Search for the cell housing the specified text and yield its (X, Y) center coordinate. 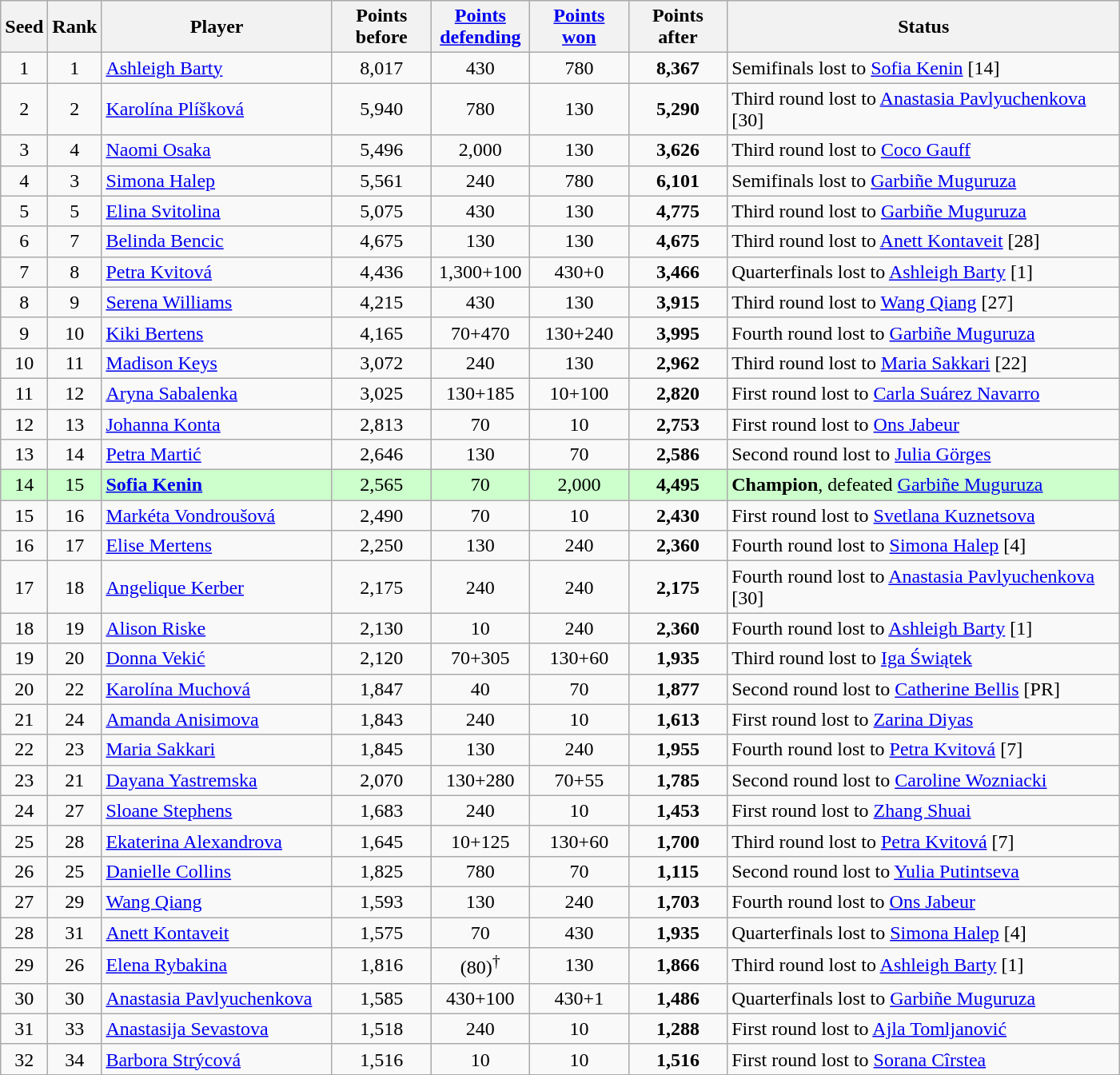
1,613 (678, 719)
5,940 (381, 109)
2,070 (381, 780)
1,575 (381, 933)
Third round lost to Anastasia Pavlyuchenkova [30] (924, 109)
Third round lost to Wang Qiang [27] (924, 302)
3,025 (381, 393)
130+240 (580, 332)
Markéta Vondroušová (217, 516)
2,962 (678, 363)
First round lost to Ajla Tomljanović (924, 1029)
5,561 (381, 181)
Anastasia Pavlyuchenkova (217, 998)
Madison Keys (217, 363)
Petra Kvitová (217, 272)
Elise Mertens (217, 546)
Third round lost to Ashleigh Barty [1] (924, 966)
First round lost to Ons Jabeur (924, 424)
Third round lost to Coco Gauff (924, 150)
2,250 (381, 546)
Sloane Stephens (217, 810)
Johanna Konta (217, 424)
32 (24, 1059)
Serena Williams (217, 302)
2,130 (381, 628)
1,703 (678, 902)
Second round lost to Catherine Bellis [PR] (924, 689)
Elena Rybakina (217, 966)
Sofia Kenin (217, 485)
Quarterfinals lost to Ashleigh Barty [1] (924, 272)
Wang Qiang (217, 902)
Donna Vekić (217, 659)
33 (75, 1029)
Fourth round lost to Anastasia Pavlyuchenkova [30] (924, 587)
430+0 (580, 272)
430+1 (580, 998)
1,845 (381, 750)
1,645 (381, 841)
Naomi Osaka (217, 150)
5,075 (381, 211)
Anett Kontaveit (217, 933)
Karolína Muchová (217, 689)
Karolína Plíšková (217, 109)
1,585 (381, 998)
4,436 (381, 272)
Rank (75, 27)
1,486 (678, 998)
1,683 (381, 810)
2,490 (381, 516)
Third round lost to Iga Świątek (924, 659)
Fourth round lost to Petra Kvitová [7] (924, 750)
Belinda Bencic (217, 241)
Fourth round lost to Ons Jabeur (924, 902)
Second round lost to Yulia Putintseva (924, 871)
4,495 (678, 485)
(80)† (480, 966)
130+280 (480, 780)
Semifinals lost to Garbiñe Muguruza (924, 181)
40 (480, 689)
1,518 (381, 1029)
3,995 (678, 332)
Fourth round lost to Simona Halep [4] (924, 546)
130+185 (480, 393)
Status (924, 27)
4,215 (381, 302)
1,700 (678, 841)
1,816 (381, 966)
1,115 (678, 871)
Ekaterina Alexandrova (217, 841)
70+55 (580, 780)
5,290 (678, 109)
Semifinals lost to Sofia Kenin [14] (924, 68)
Third round lost to Anett Kontaveit [28] (924, 241)
2,820 (678, 393)
3,466 (678, 272)
6,101 (678, 181)
Ashleigh Barty (217, 68)
1,453 (678, 810)
Third round lost to Maria Sakkari [22] (924, 363)
Quarterfinals lost to Garbiñe Muguruza (924, 998)
2,646 (381, 455)
Alison Riske (217, 628)
Aryna Sabalenka (217, 393)
1,877 (678, 689)
5,496 (381, 150)
Barbora Strýcová (217, 1059)
2,753 (678, 424)
Third round lost to Petra Kvitová [7] (924, 841)
2,120 (381, 659)
6 (24, 241)
Points before (381, 27)
Champion, defeated Garbiñe Muguruza (924, 485)
Angelique Kerber (217, 587)
Dayana Yastremska (217, 780)
2,813 (381, 424)
1,847 (381, 689)
Maria Sakkari (217, 750)
1,825 (381, 871)
Seed (24, 27)
70+470 (480, 332)
1,288 (678, 1029)
Simona Halep (217, 181)
Player (217, 27)
Petra Martić (217, 455)
3,072 (381, 363)
Fourth round lost to Garbiñe Muguruza (924, 332)
Points defending (480, 27)
First round lost to Svetlana Kuznetsova (924, 516)
Points won (580, 27)
4,775 (678, 211)
10+100 (580, 393)
Second round lost to Julia Görges (924, 455)
1,785 (678, 780)
2,565 (381, 485)
34 (75, 1059)
First round lost to Zarina Diyas (924, 719)
Third round lost to Garbiñe Muguruza (924, 211)
Amanda Anisimova (217, 719)
1,843 (381, 719)
2,430 (678, 516)
1,593 (381, 902)
8,367 (678, 68)
First round lost to Sorana Cîrstea (924, 1059)
1,955 (678, 750)
Danielle Collins (217, 871)
430+100 (480, 998)
2,586 (678, 455)
3,915 (678, 302)
3,626 (678, 150)
Kiki Bertens (217, 332)
Second round lost to Caroline Wozniacki (924, 780)
Quarterfinals lost to Simona Halep [4] (924, 933)
Elina Svitolina (217, 211)
4,165 (381, 332)
1,866 (678, 966)
8,017 (381, 68)
First round lost to Carla Suárez Navarro (924, 393)
Points after (678, 27)
10+125 (480, 841)
Anastasija Sevastova (217, 1029)
Fourth round lost to Ashleigh Barty [1] (924, 628)
1,300+100 (480, 272)
70+305 (480, 659)
First round lost to Zhang Shuai (924, 810)
